Provide the (x, y) coordinate of the cell's center where the given text is located.  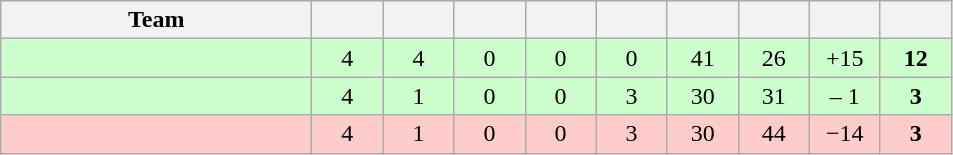
Team (156, 20)
26 (774, 58)
41 (702, 58)
12 (916, 58)
+15 (844, 58)
44 (774, 134)
31 (774, 96)
−14 (844, 134)
– 1 (844, 96)
